Locate the cell with the specified text and output its [x, y] center coordinate. 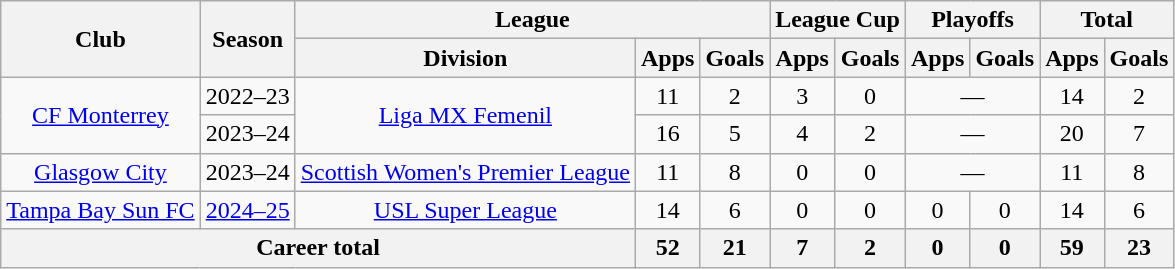
Season [248, 39]
59 [1072, 248]
52 [667, 248]
16 [667, 134]
CF Monterrey [100, 115]
Tampa Bay Sun FC [100, 210]
Scottish Women's Premier League [465, 172]
21 [735, 248]
3 [802, 96]
Career total [318, 248]
23 [1139, 248]
League [532, 20]
5 [735, 134]
Division [465, 58]
2022–23 [248, 96]
4 [802, 134]
Club [100, 39]
20 [1072, 134]
Playoffs [972, 20]
USL Super League [465, 210]
2024–25 [248, 210]
Glasgow City [100, 172]
Liga MX Femenil [465, 115]
League Cup [838, 20]
Total [1107, 20]
